Scan for the cell matching the given text and deliver its [X, Y] coordinate at center. 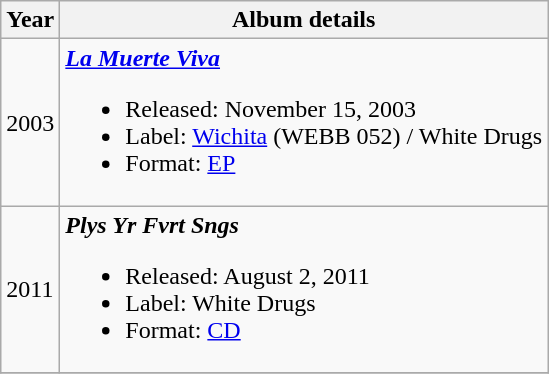
Album details [304, 20]
Year [30, 20]
2011 [30, 290]
Plys Yr Fvrt SngsReleased: August 2, 2011Label: White DrugsFormat: CD [304, 290]
2003 [30, 122]
La Muerte VivaReleased: November 15, 2003Label: Wichita (WEBB 052) / White DrugsFormat: EP [304, 122]
